Return the [x, y] coordinate for the center point of the cell that contains the specified text.  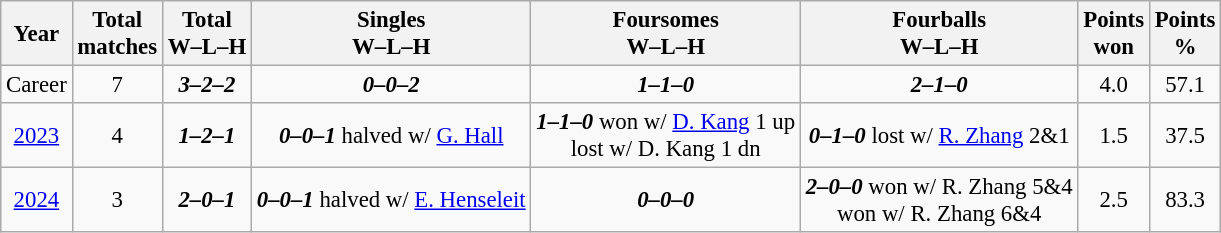
3–2–2 [206, 85]
0–0–1 halved w/ G. Hall [390, 136]
0–0–0 [666, 200]
Totalmatches [117, 34]
37.5 [1184, 136]
2023 [36, 136]
3 [117, 200]
0–0–2 [390, 85]
SinglesW–L–H [390, 34]
FoursomesW–L–H [666, 34]
83.3 [1184, 200]
1–1–0 [666, 85]
Year [36, 34]
7 [117, 85]
1–2–1 [206, 136]
0–0–1 halved w/ E. Henseleit [390, 200]
57.1 [1184, 85]
2024 [36, 200]
0–1–0 lost w/ R. Zhang 2&1 [939, 136]
TotalW–L–H [206, 34]
4 [117, 136]
Points% [1184, 34]
2–1–0 [939, 85]
2.5 [1114, 200]
2–0–1 [206, 200]
Pointswon [1114, 34]
1.5 [1114, 136]
4.0 [1114, 85]
2–0–0 won w/ R. Zhang 5&4won w/ R. Zhang 6&4 [939, 200]
FourballsW–L–H [939, 34]
1–1–0 won w/ D. Kang 1 uplost w/ D. Kang 1 dn [666, 136]
Career [36, 85]
